Find where the given text appears and provide that cell's center as [X, Y] coordinate. 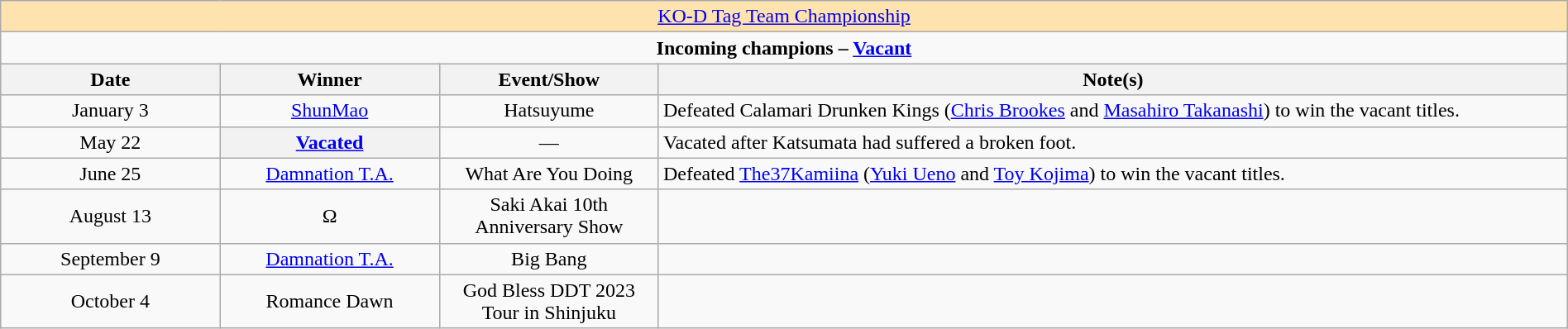
Ω [329, 217]
Vacated after Katsumata had suffered a broken foot. [1113, 142]
Hatsuyume [549, 111]
Big Bang [549, 259]
August 13 [111, 217]
God Bless DDT 2023 Tour in Shinjuku [549, 301]
September 9 [111, 259]
Note(s) [1113, 79]
May 22 [111, 142]
Incoming champions – Vacant [784, 48]
Saki Akai 10th Anniversary Show [549, 217]
Winner [329, 79]
Defeated Calamari Drunken Kings (Chris Brookes and Masahiro Takanashi) to win the vacant titles. [1113, 111]
Romance Dawn [329, 301]
— [549, 142]
KO-D Tag Team Championship [784, 17]
January 3 [111, 111]
Date [111, 79]
What Are You Doing [549, 174]
Defeated The37Kamiina (Yuki Ueno and Toy Kojima) to win the vacant titles. [1113, 174]
June 25 [111, 174]
Vacated [329, 142]
October 4 [111, 301]
ShunMao [329, 111]
Event/Show [549, 79]
